From the cell containing the given text, extract its center point as [x, y] coordinate. 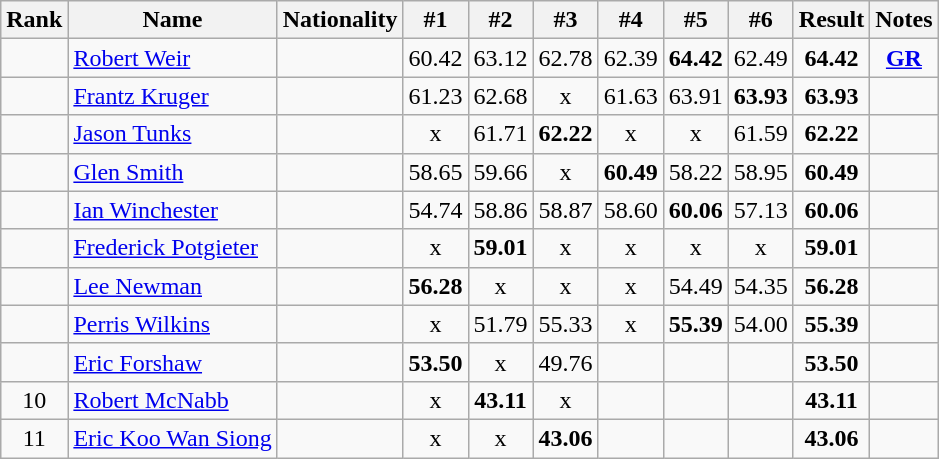
58.22 [696, 172]
51.79 [500, 324]
Name [172, 20]
#5 [696, 20]
Eric Forshaw [172, 362]
57.13 [760, 210]
55.33 [566, 324]
#3 [566, 20]
GR [904, 58]
Frantz Kruger [172, 96]
61.71 [500, 134]
Notes [904, 20]
54.74 [436, 210]
61.59 [760, 134]
63.91 [696, 96]
58.87 [566, 210]
#1 [436, 20]
58.60 [630, 210]
Jason Tunks [172, 134]
#2 [500, 20]
#4 [630, 20]
Lee Newman [172, 286]
Frederick Potgieter [172, 248]
62.39 [630, 58]
60.42 [436, 58]
11 [34, 438]
Nationality [340, 20]
54.49 [696, 286]
62.68 [500, 96]
#6 [760, 20]
54.35 [760, 286]
Glen Smith [172, 172]
59.66 [500, 172]
Rank [34, 20]
Robert McNabb [172, 400]
49.76 [566, 362]
61.63 [630, 96]
63.12 [500, 58]
58.95 [760, 172]
Result [831, 20]
Robert Weir [172, 58]
61.23 [436, 96]
Eric Koo Wan Siong [172, 438]
62.78 [566, 58]
10 [34, 400]
54.00 [760, 324]
Perris Wilkins [172, 324]
58.86 [500, 210]
58.65 [436, 172]
Ian Winchester [172, 210]
62.49 [760, 58]
